Provide the (X, Y) coordinate of the cell's center where the given text is located.  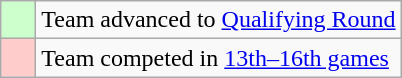
Team competed in 13th–16th games (218, 58)
Team advanced to Qualifying Round (218, 20)
